Locate the cell with the specified text and output its [X, Y] center coordinate. 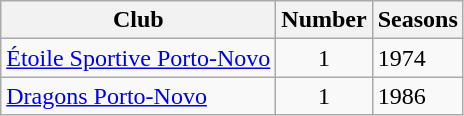
1986 [418, 96]
Dragons Porto-Novo [138, 96]
Seasons [418, 20]
1974 [418, 58]
Étoile Sportive Porto-Novo [138, 58]
Club [138, 20]
Number [324, 20]
